Find where the given text appears and provide that cell's center as [x, y] coordinate. 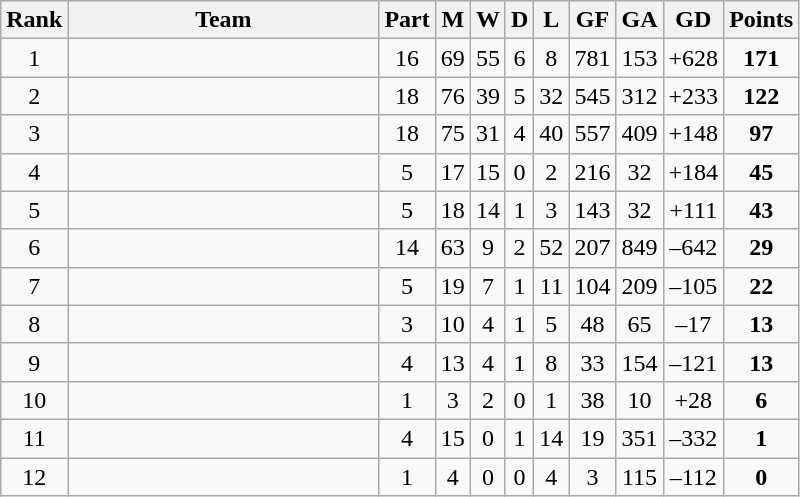
12 [34, 477]
17 [452, 172]
Rank [34, 20]
48 [592, 324]
781 [592, 58]
29 [762, 248]
+148 [694, 134]
–642 [694, 248]
216 [592, 172]
Points [762, 20]
69 [452, 58]
75 [452, 134]
L [552, 20]
–121 [694, 362]
153 [640, 58]
GA [640, 20]
351 [640, 438]
545 [592, 96]
+233 [694, 96]
154 [640, 362]
Team [224, 20]
40 [552, 134]
76 [452, 96]
65 [640, 324]
557 [592, 134]
–332 [694, 438]
52 [552, 248]
63 [452, 248]
122 [762, 96]
16 [407, 58]
D [519, 20]
+628 [694, 58]
+28 [694, 400]
55 [488, 58]
33 [592, 362]
207 [592, 248]
143 [592, 210]
409 [640, 134]
Part [407, 20]
171 [762, 58]
+184 [694, 172]
22 [762, 286]
39 [488, 96]
45 [762, 172]
M [452, 20]
W [488, 20]
97 [762, 134]
209 [640, 286]
–105 [694, 286]
115 [640, 477]
GD [694, 20]
104 [592, 286]
312 [640, 96]
43 [762, 210]
–17 [694, 324]
GF [592, 20]
849 [640, 248]
–112 [694, 477]
38 [592, 400]
+111 [694, 210]
31 [488, 134]
